Scan for the cell matching the given text and deliver its [X, Y] coordinate at center. 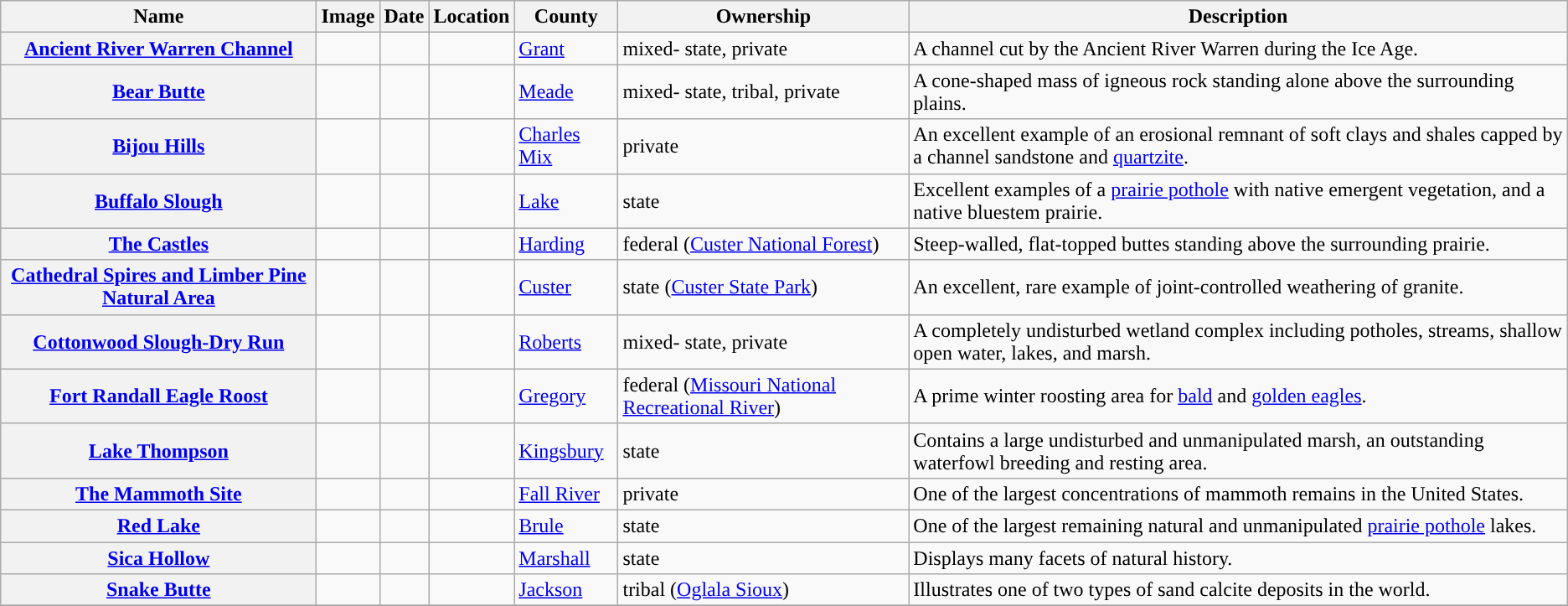
Cottonwood Slough-Dry Run [159, 342]
federal (Custer National Forest) [764, 244]
Gregory [566, 396]
Fall River [566, 494]
A channel cut by the Ancient River Warren during the Ice Age. [1238, 49]
Displays many facets of natural history. [1238, 557]
federal (Missouri National Recreational River) [764, 396]
One of the largest concentrations of mammoth remains in the United States. [1238, 494]
The Castles [159, 244]
Lake [566, 201]
A completely undisturbed wetland complex including potholes, streams, shallow open water, lakes, and marsh. [1238, 342]
Contains a large undisturbed and unmanipulated marsh, an outstanding waterfowl breeding and resting area. [1238, 451]
Sica Hollow [159, 557]
Charles Mix [566, 146]
Buffalo Slough [159, 201]
Cathedral Spires and Limber Pine Natural Area [159, 287]
A prime winter roosting area for bald and golden eagles. [1238, 396]
Image [348, 17]
Location [472, 17]
Steep-walled, flat-topped buttes standing above the surrounding prairie. [1238, 244]
Jackson [566, 590]
Description [1238, 17]
Custer [566, 287]
Excellent examples of a prairie pothole with native emergent vegetation, and a native bluestem prairie. [1238, 201]
Lake Thompson [159, 451]
Grant [566, 49]
Snake Butte [159, 590]
Roberts [566, 342]
Marshall [566, 557]
Meade [566, 92]
Fort Randall Eagle Roost [159, 396]
The Mammoth Site [159, 494]
Kingsbury [566, 451]
One of the largest remaining natural and unmanipulated prairie pothole lakes. [1238, 526]
Name [159, 17]
Illustrates one of two types of sand calcite deposits in the world. [1238, 590]
Harding [566, 244]
Brule [566, 526]
Date [404, 17]
tribal (Oglala Sioux) [764, 590]
mixed- state, tribal, private [764, 92]
Ownership [764, 17]
An excellent example of an erosional remnant of soft clays and shales capped by a channel sandstone and quartzite. [1238, 146]
County [566, 17]
A cone-shaped mass of igneous rock standing alone above the surrounding plains. [1238, 92]
Red Lake [159, 526]
Bear Butte [159, 92]
Ancient River Warren Channel [159, 49]
An excellent, rare example of joint-controlled weathering of granite. [1238, 287]
state (Custer State Park) [764, 287]
Bijou Hills [159, 146]
